Extract the (x, y) coordinate from the center of the cell holding the provided text.  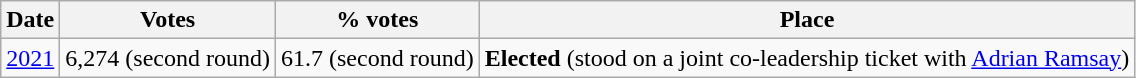
61.7 (second round) (378, 58)
6,274 (second round) (168, 58)
2021 (30, 58)
Votes (168, 20)
% votes (378, 20)
Date (30, 20)
Elected (stood on a joint co-leadership ticket with Adrian Ramsay) (807, 58)
Place (807, 20)
